Provide the (x, y) coordinate of the cell's center where the given text is located.  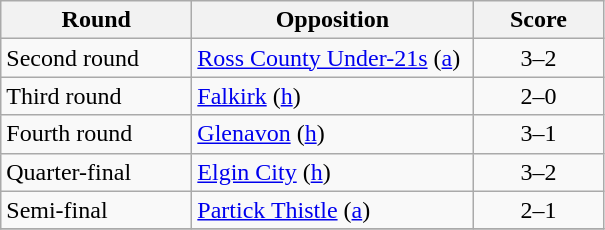
Opposition (332, 20)
Falkirk (h) (332, 96)
Quarter-final (96, 172)
Ross County Under-21s (a) (332, 58)
Partick Thistle (a) (332, 210)
3–1 (538, 134)
2–0 (538, 96)
Glenavon (h) (332, 134)
Semi-final (96, 210)
Second round (96, 58)
Fourth round (96, 134)
Round (96, 20)
2–1 (538, 210)
Score (538, 20)
Elgin City (h) (332, 172)
Third round (96, 96)
